Scan for the cell matching the given text and deliver its (x, y) coordinate at center. 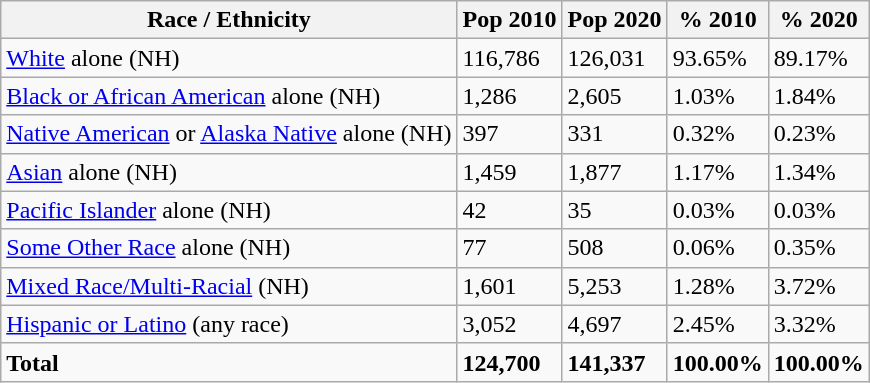
3.72% (818, 286)
3,052 (510, 324)
1.84% (818, 96)
Total (229, 362)
116,786 (510, 58)
1.17% (718, 172)
124,700 (510, 362)
Some Other Race alone (NH) (229, 248)
1,877 (614, 172)
5,253 (614, 286)
0.06% (718, 248)
35 (614, 210)
331 (614, 134)
508 (614, 248)
126,031 (614, 58)
% 2010 (718, 20)
93.65% (718, 58)
% 2020 (818, 20)
0.35% (818, 248)
77 (510, 248)
0.23% (818, 134)
397 (510, 134)
1.03% (718, 96)
141,337 (614, 362)
2,605 (614, 96)
Pop 2010 (510, 20)
42 (510, 210)
Native American or Alaska Native alone (NH) (229, 134)
White alone (NH) (229, 58)
1.34% (818, 172)
3.32% (818, 324)
0.32% (718, 134)
2.45% (718, 324)
Black or African American alone (NH) (229, 96)
89.17% (818, 58)
1.28% (718, 286)
4,697 (614, 324)
Race / Ethnicity (229, 20)
Asian alone (NH) (229, 172)
1,601 (510, 286)
Pacific Islander alone (NH) (229, 210)
1,459 (510, 172)
1,286 (510, 96)
Pop 2020 (614, 20)
Mixed Race/Multi-Racial (NH) (229, 286)
Hispanic or Latino (any race) (229, 324)
